Return the [X, Y] coordinate for the center point of the cell that contains the specified text.  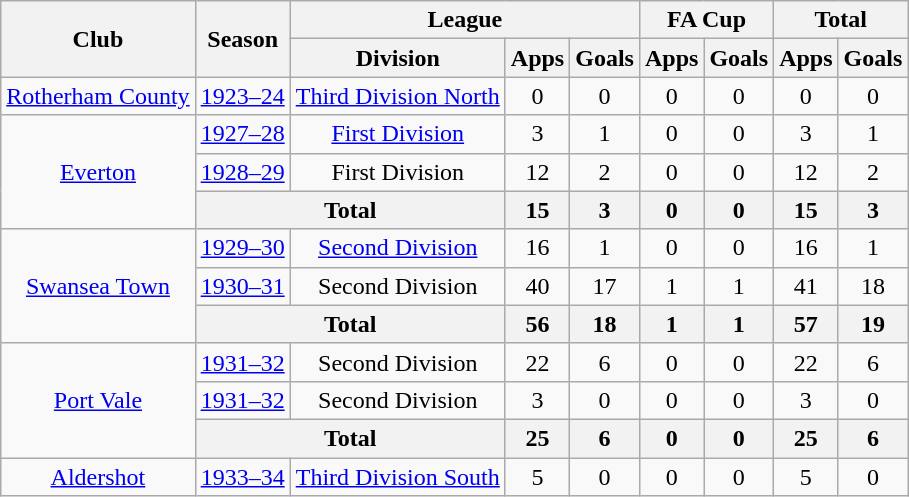
Aldershot [98, 477]
League [464, 20]
17 [605, 286]
Club [98, 39]
57 [806, 324]
1923–24 [242, 96]
1929–30 [242, 248]
Season [242, 39]
40 [537, 286]
Third Division South [398, 477]
Third Division North [398, 96]
19 [873, 324]
1927–28 [242, 134]
Division [398, 58]
1928–29 [242, 172]
1930–31 [242, 286]
56 [537, 324]
Port Vale [98, 400]
1933–34 [242, 477]
41 [806, 286]
FA Cup [706, 20]
Everton [98, 172]
Swansea Town [98, 286]
Rotherham County [98, 96]
